Find where the given text appears and provide that cell's center as [x, y] coordinate. 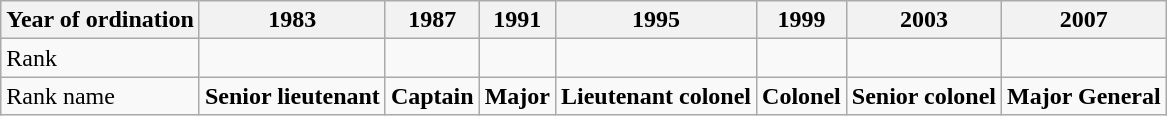
Rank [100, 58]
Senior colonel [924, 96]
Lieutenant colonel [656, 96]
1991 [517, 20]
Major General [1084, 96]
Senior lieutenant [292, 96]
1999 [802, 20]
Colonel [802, 96]
Captain [432, 96]
1995 [656, 20]
2003 [924, 20]
Rank name [100, 96]
Major [517, 96]
2007 [1084, 20]
Year of ordination [100, 20]
1983 [292, 20]
1987 [432, 20]
